Scan for the cell matching the given text and deliver its [X, Y] coordinate at center. 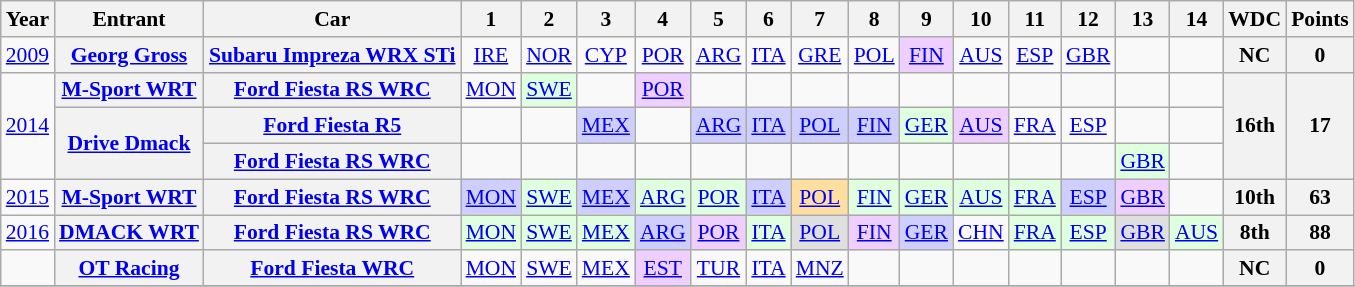
2 [549, 19]
5 [719, 19]
Entrant [129, 19]
88 [1320, 233]
11 [1035, 19]
Drive Dmack [129, 144]
Points [1320, 19]
NOR [549, 55]
WDC [1254, 19]
1 [492, 19]
IRE [492, 55]
16th [1254, 126]
GRE [820, 55]
DMACK WRT [129, 233]
13 [1142, 19]
OT Racing [129, 269]
2015 [28, 197]
12 [1088, 19]
Year [28, 19]
TUR [719, 269]
10 [981, 19]
9 [926, 19]
2016 [28, 233]
Subaru Impreza WRX STi [332, 55]
3 [606, 19]
CYP [606, 55]
10th [1254, 197]
2014 [28, 126]
8 [874, 19]
Ford Fiesta R5 [332, 126]
4 [663, 19]
CHN [981, 233]
Car [332, 19]
7 [820, 19]
63 [1320, 197]
EST [663, 269]
Ford Fiesta WRC [332, 269]
14 [1196, 19]
6 [768, 19]
MNZ [820, 269]
Georg Gross [129, 55]
8th [1254, 233]
17 [1320, 126]
2009 [28, 55]
